Detect which cell encompasses the target text, then output its (X, Y) center coordinate. 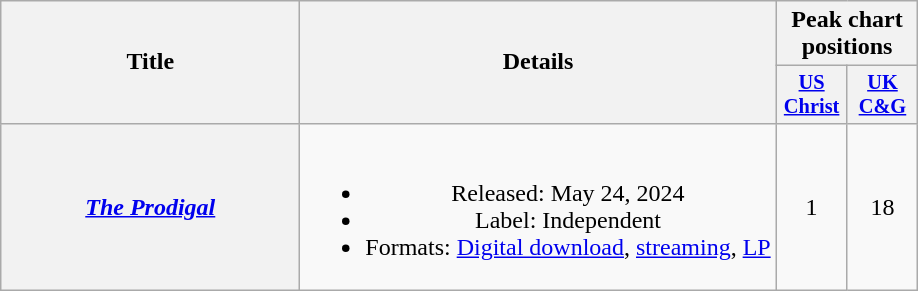
1 (812, 206)
Title (150, 62)
Peak chart positions (847, 34)
USChrist (812, 95)
Details (538, 62)
Released: May 24, 2024Label: IndependentFormats: Digital download, streaming, LP (538, 206)
UKC&G (882, 95)
18 (882, 206)
The Prodigal (150, 206)
